Capture the cell that displays the provided text and extract its [X, Y] central coordinate. 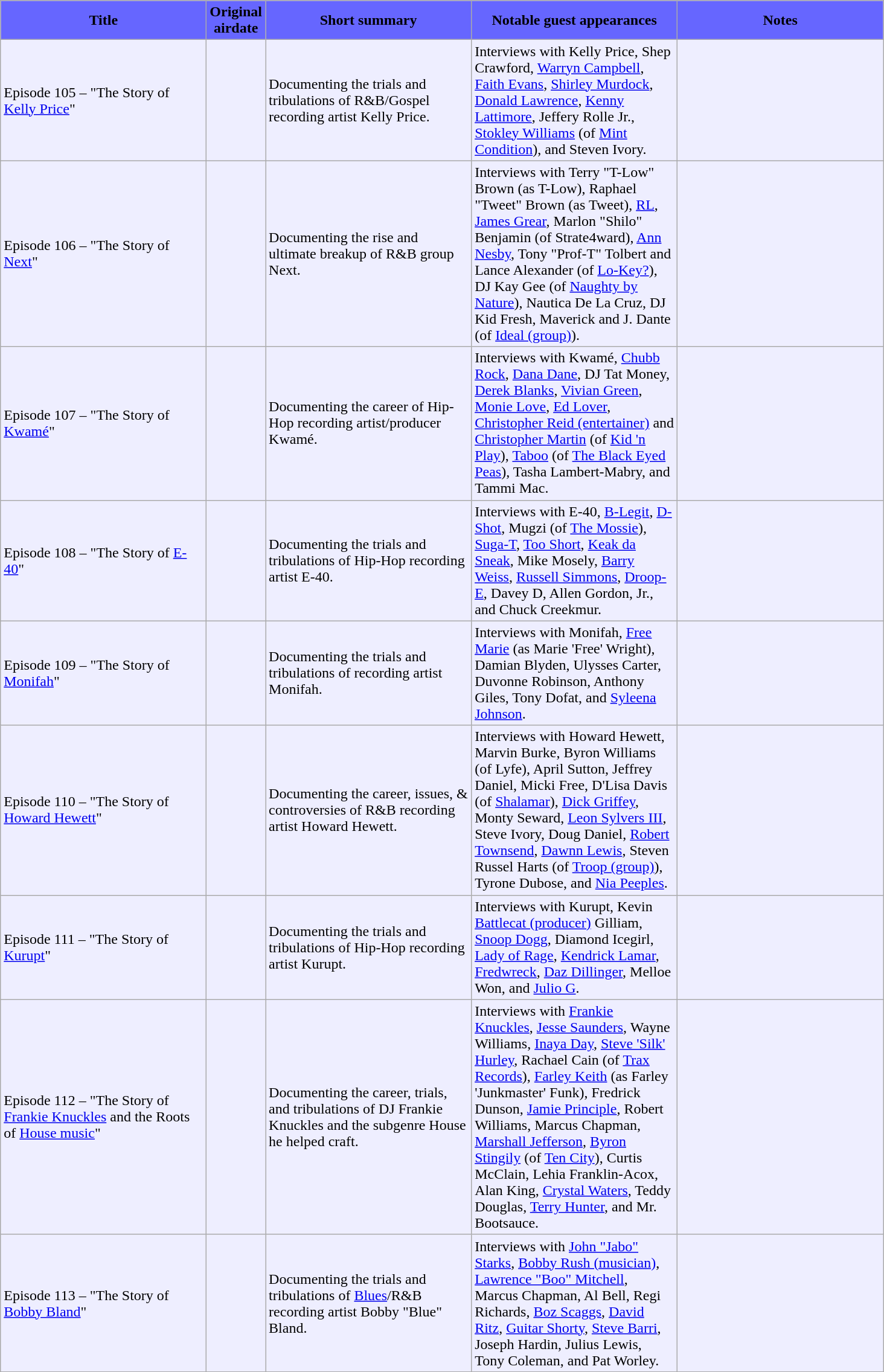
Documenting the career of Hip-Hop recording artist/producer Kwamé. [368, 423]
Episode 108 – "The Story of E-40" [104, 560]
Short summary [368, 21]
Title [104, 21]
Documenting the trials and tribulations of Blues/R&B recording artist Bobby "Blue" Bland. [368, 1303]
Documenting the career, trials, and tribulations of DJ Frankie Knuckles and the subgenre House he helped craft. [368, 1117]
Episode 113 – "The Story of Bobby Bland" [104, 1303]
Documenting the trials and tribulations of Hip-Hop recording artist E-40. [368, 560]
Documenting the trials and tribulations of Hip-Hop recording artist Kurupt. [368, 947]
Episode 112 – "The Story of Frankie Knuckles and the Roots of House music" [104, 1117]
Original airdate [236, 21]
Documenting the trials and tribulations of R&B/Gospel recording artist Kelly Price. [368, 100]
Documenting the trials and tribulations of recording artist Monifah. [368, 673]
Documenting the career, issues, & controversies of R&B recording artist Howard Hewett. [368, 810]
Episode 111 – "The Story of Kurupt" [104, 947]
Episode 109 – "The Story of Monifah" [104, 673]
Episode 107 – "The Story of Kwamé" [104, 423]
Episode 110 – "The Story of Howard Hewett" [104, 810]
Episode 105 – "The Story of Kelly Price" [104, 100]
Notes [780, 21]
Notable guest appearances [575, 21]
Episode 106 – "The Story of Next" [104, 254]
Documenting the rise and ultimate breakup of R&B group Next. [368, 254]
